Capture the cell that displays the provided text and extract its (x, y) central coordinate. 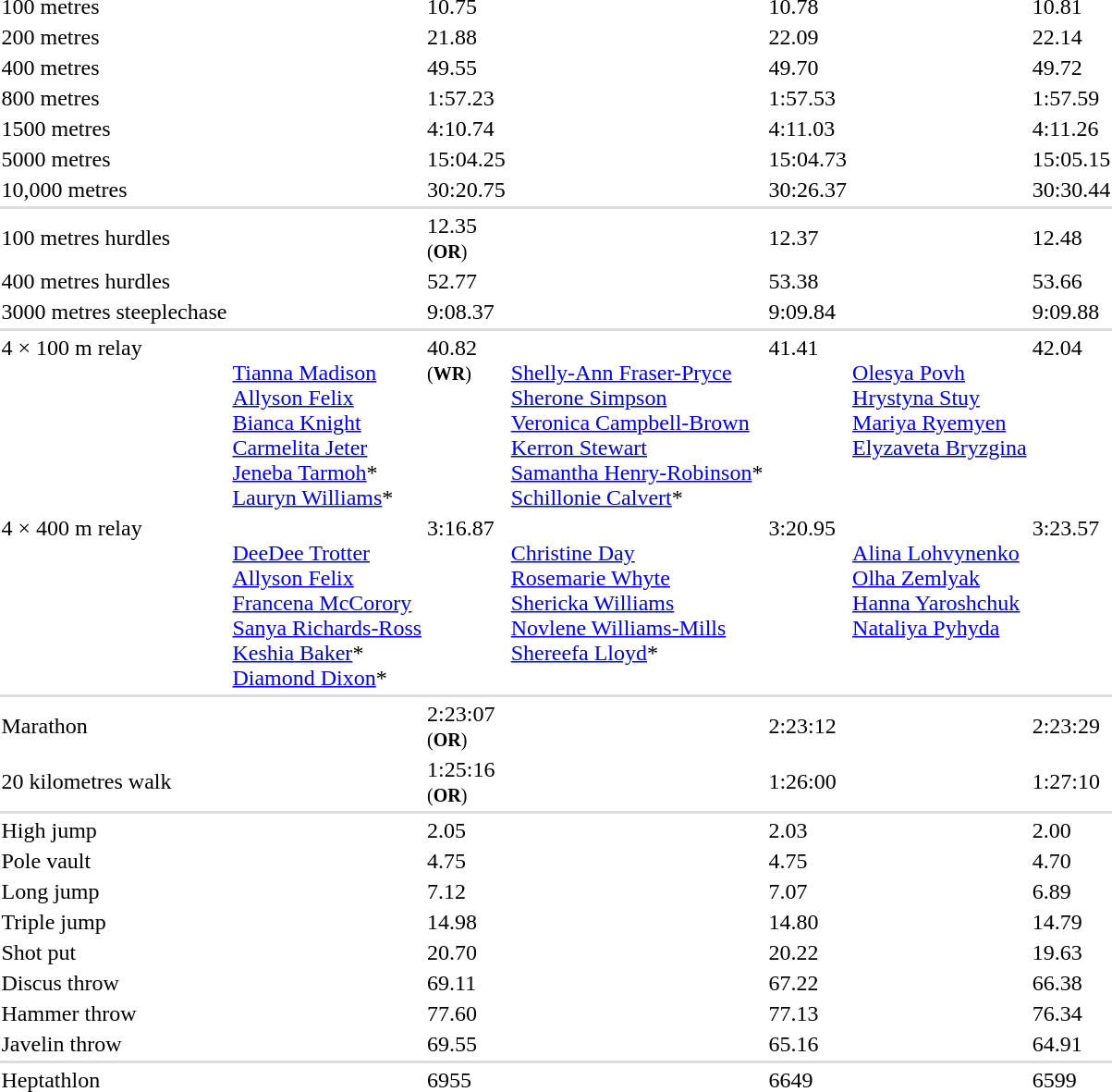
42.04 (1071, 423)
14.80 (808, 922)
3:20.95 (808, 603)
Olesya Povh Hrystyna Stuy Mariya Ryemyen Elyzaveta Bryzgina (940, 423)
Hammer throw (115, 1013)
20 kilometres walk (115, 782)
400 metres hurdles (115, 281)
22.14 (1071, 37)
Javelin throw (115, 1044)
7.07 (808, 891)
15:04.25 (467, 159)
12.37 (808, 239)
Christine Day Rosemarie Whyte Shericka Williams Novlene Williams-Mills Shereefa Lloyd* (637, 603)
High jump (115, 830)
10,000 metres (115, 190)
1500 metres (115, 129)
Marathon (115, 727)
49.55 (467, 67)
800 metres (115, 98)
4 × 100 m relay (115, 423)
400 metres (115, 67)
2.05 (467, 830)
41.41 (808, 423)
21.88 (467, 37)
30:30.44 (1071, 190)
67.22 (808, 983)
1:57.53 (808, 98)
4 × 400 m relay (115, 603)
9:08.37 (467, 312)
12.48 (1071, 239)
200 metres (115, 37)
20.22 (808, 952)
52.77 (467, 281)
3000 metres steeplechase (115, 312)
49.72 (1071, 67)
66.38 (1071, 983)
1:57.59 (1071, 98)
76.34 (1071, 1013)
15:04.73 (808, 159)
7.12 (467, 891)
14.98 (467, 922)
3:16.87 (467, 603)
30:20.75 (467, 190)
15:05.15 (1071, 159)
Shot put (115, 952)
20.70 (467, 952)
2:23:29 (1071, 727)
5000 metres (115, 159)
Discus throw (115, 983)
4:11.03 (808, 129)
Tianna Madison Allyson Felix Bianca Knight Carmelita Jeter Jeneba Tarmoh* Lauryn Williams* (327, 423)
14.79 (1071, 922)
30:26.37 (808, 190)
100 metres hurdles (115, 239)
DeeDee Trotter Allyson Felix Francena McCorory Sanya Richards-Ross Keshia Baker* Diamond Dixon* (327, 603)
69.55 (467, 1044)
2:23:07(OR) (467, 727)
3:23.57 (1071, 603)
2.00 (1071, 830)
40.82 (WR) (467, 423)
Pole vault (115, 861)
1:26:00 (808, 782)
77.60 (467, 1013)
65.16 (808, 1044)
Triple jump (115, 922)
1:57.23 (467, 98)
Alina Lohvynenko Olha Zemlyak Hanna Yaroshchuk Nataliya Pyhyda (940, 603)
53.38 (808, 281)
2:23:12 (808, 727)
69.11 (467, 983)
19.63 (1071, 952)
2.03 (808, 830)
53.66 (1071, 281)
Shelly-Ann Fraser-Pryce Sherone Simpson Veronica Campbell-Brown Kerron Stewart Samantha Henry-Robinson* Schillonie Calvert* (637, 423)
1:25:16(OR) (467, 782)
4:10.74 (467, 129)
49.70 (808, 67)
64.91 (1071, 1044)
9:09.84 (808, 312)
12.35(OR) (467, 239)
Long jump (115, 891)
6.89 (1071, 891)
9:09.88 (1071, 312)
4.70 (1071, 861)
1:27:10 (1071, 782)
77.13 (808, 1013)
22.09 (808, 37)
4:11.26 (1071, 129)
